For the text-containing cell, return its midpoint in [X, Y] coordinate format. 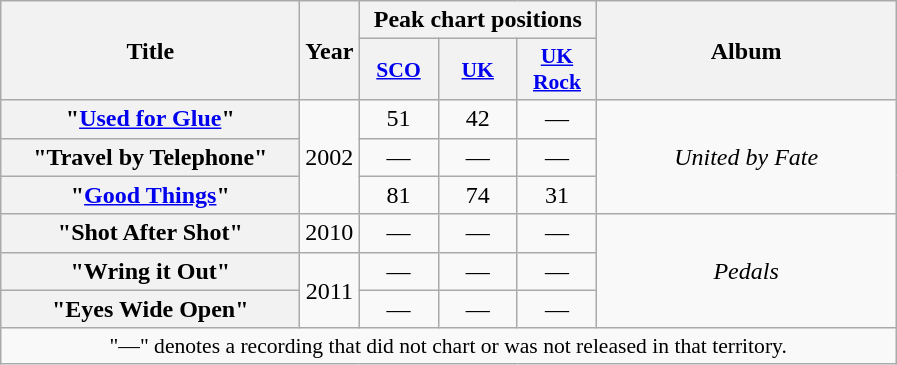
SCO [398, 70]
Pedals [746, 271]
"—" denotes a recording that did not chart or was not released in that territory. [448, 346]
"Travel by Telephone" [150, 157]
2002 [330, 157]
"Wring it Out" [150, 271]
74 [478, 195]
2010 [330, 233]
42 [478, 119]
Album [746, 50]
"Shot After Shot" [150, 233]
"Good Things" [150, 195]
2011 [330, 290]
UK [478, 70]
"Used for Glue" [150, 119]
Year [330, 50]
UKRock [556, 70]
31 [556, 195]
81 [398, 195]
"Eyes Wide Open" [150, 309]
51 [398, 119]
Peak chart positions [478, 20]
Title [150, 50]
United by Fate [746, 157]
